Return the [X, Y] coordinate for the center point of the cell that contains the specified text.  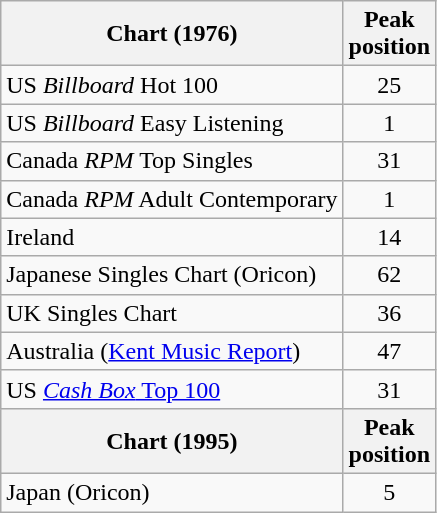
Ireland [172, 237]
14 [389, 237]
5 [389, 492]
Chart (1995) [172, 440]
36 [389, 313]
Australia (Kent Music Report) [172, 351]
47 [389, 351]
Canada RPM Adult Contemporary [172, 199]
25 [389, 85]
US Billboard Hot 100 [172, 85]
Chart (1976) [172, 34]
Japanese Singles Chart (Oricon) [172, 275]
US Cash Box Top 100 [172, 389]
Japan (Oricon) [172, 492]
62 [389, 275]
UK Singles Chart [172, 313]
Canada RPM Top Singles [172, 161]
US Billboard Easy Listening [172, 123]
